Return the [X, Y] coordinate for the center point of the cell that contains the specified text.  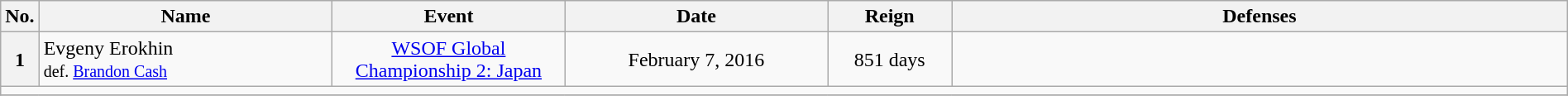
Defenses [1260, 17]
1 [20, 60]
851 days [890, 60]
February 7, 2016 [696, 60]
Event [448, 17]
Evgeny Erokhin def. Brandon Cash [185, 60]
No. [20, 17]
Reign [890, 17]
Date [696, 17]
Name [185, 17]
WSOF Global Championship 2: Japan [448, 60]
